For the text-containing cell, return its midpoint in (X, Y) coordinate format. 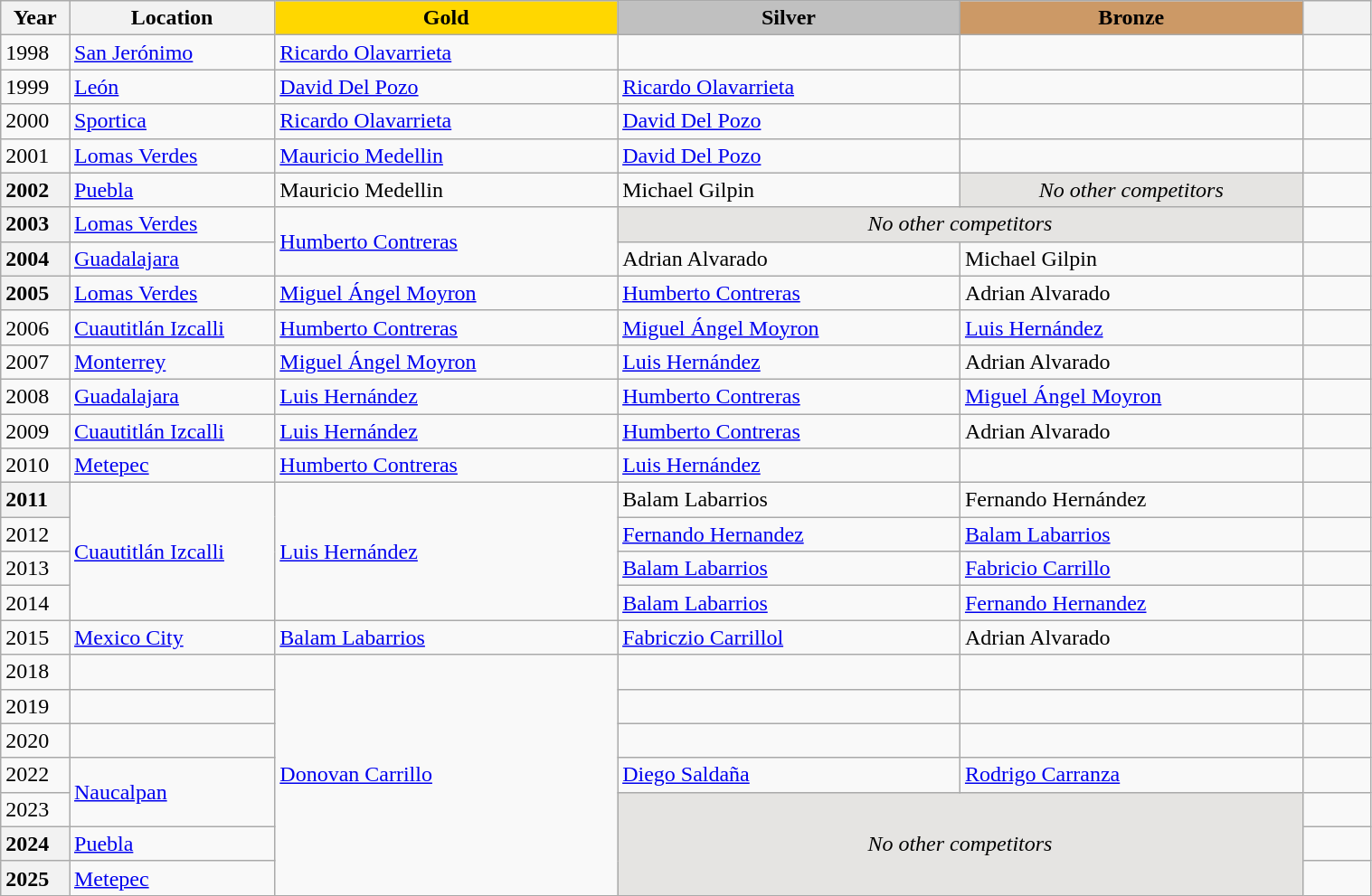
2003 (35, 224)
Mexico City (172, 637)
Monterrey (172, 362)
1998 (35, 52)
Fernando Hernández (1131, 500)
2012 (35, 534)
2013 (35, 569)
2015 (35, 637)
2019 (35, 706)
Diego Saldaña (789, 775)
Silver (789, 18)
2018 (35, 672)
Location (172, 18)
2025 (35, 878)
2011 (35, 500)
2005 (35, 293)
Sportica (172, 121)
Bronze (1131, 18)
Gold (447, 18)
2001 (35, 156)
León (172, 87)
2024 (35, 844)
Rodrigo Carranza (1131, 775)
2002 (35, 190)
2008 (35, 396)
1999 (35, 87)
Donovan Carrillo (447, 775)
2010 (35, 466)
Fabricio Carrillo (1131, 569)
2007 (35, 362)
2004 (35, 259)
2022 (35, 775)
2009 (35, 431)
2000 (35, 121)
San Jerónimo (172, 52)
2006 (35, 327)
Fabriczio Carrillol (789, 637)
2020 (35, 740)
Year (35, 18)
Naucalpan (172, 792)
2014 (35, 603)
2023 (35, 809)
